Pinpoint the cell where the given text exists, returning its (X, Y) midpoint coordinate. 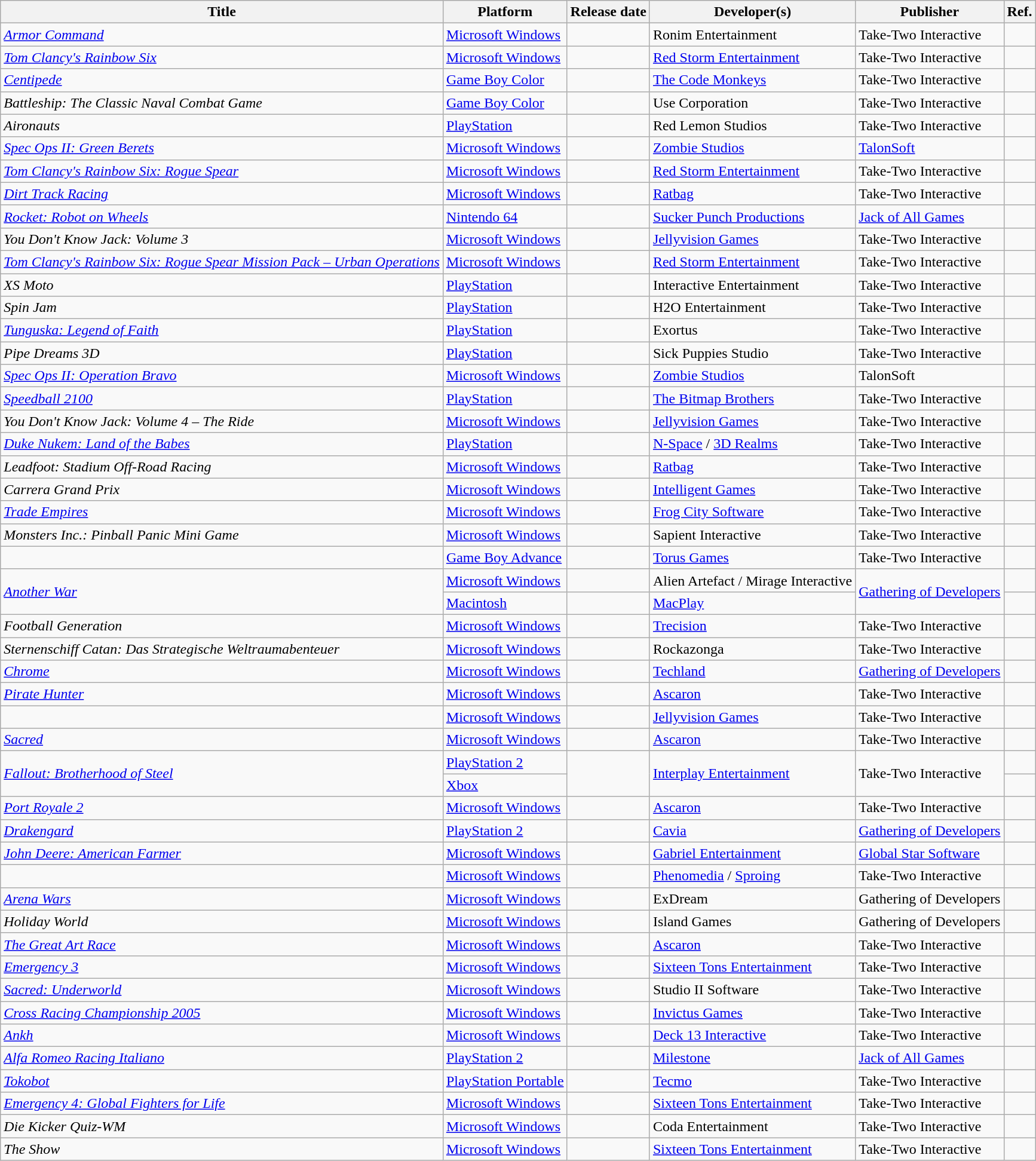
Sacred: Underworld (222, 990)
Rockazonga (752, 648)
Sick Puppies Studio (752, 353)
You Don't Know Jack: Volume 3 (222, 239)
Football Generation (222, 626)
Drakengard (222, 831)
Exortus (752, 330)
Use Corporation (752, 103)
Pirate Hunter (222, 694)
Studio II Software (752, 990)
Gabriel Entertainment (752, 853)
Sapient Interactive (752, 535)
Deck 13 Interactive (752, 1036)
Armor Command (222, 35)
Monsters Inc.: Pinball Panic Mini Game (222, 535)
Cross Racing Championship 2005 (222, 1013)
Duke Nukem: Land of the Babes (222, 444)
The Show (222, 1149)
You Don't Know Jack: Volume 4 – The Ride (222, 421)
Techland (752, 672)
Spin Jam (222, 308)
Spec Ops II: Green Berets (222, 148)
N-Space / 3D Realms (752, 444)
Fallout: Brotherhood of Steel (222, 774)
Alien Artefact / Mirage Interactive (752, 580)
Nintendo 64 (505, 216)
Rocket: Robot on Wheels (222, 216)
Interplay Entertainment (752, 774)
The Bitmap Brothers (752, 399)
Tom Clancy's Rainbow Six: Rogue Spear Mission Pack – Urban Operations (222, 262)
Intelligent Games (752, 489)
Tom Clancy's Rainbow Six (222, 57)
Tokobot (222, 1081)
Port Royale 2 (222, 808)
Holiday World (222, 921)
Die Kicker Quiz-WM (222, 1126)
MacPlay (752, 603)
Milestone (752, 1058)
The Code Monkeys (752, 80)
Ref. (1019, 12)
Sacred (222, 740)
Phenomedia / Sproing (752, 876)
John Deere: American Farmer (222, 853)
Spec Ops II: Operation Bravo (222, 376)
PlayStation Portable (505, 1081)
Publisher (930, 12)
Invictus Games (752, 1013)
Leadfoot: Stadium Off-Road Racing (222, 467)
Platform (505, 12)
Coda Entertainment (752, 1126)
Xbox (505, 785)
Pipe Dreams 3D (222, 353)
Dirt Track Racing (222, 194)
The Great Art Race (222, 944)
Trade Empires (222, 512)
Aironauts (222, 125)
Speedball 2100 (222, 399)
Carrera Grand Prix (222, 489)
Chrome (222, 672)
XS Moto (222, 285)
Sternenschiff Catan: Das Strategische Weltraumabenteuer (222, 648)
Title (222, 12)
Torus Games (752, 557)
Arena Wars (222, 899)
ExDream (752, 899)
Sucker Punch Productions (752, 216)
Red Lemon Studios (752, 125)
Release date (608, 12)
Interactive Entertainment (752, 285)
Ronim Entertainment (752, 35)
Battleship: The Classic Naval Combat Game (222, 103)
Tom Clancy's Rainbow Six: Rogue Spear (222, 171)
Frog City Software (752, 512)
Centipede (222, 80)
Emergency 4: Global Fighters for Life (222, 1104)
Trecision (752, 626)
Another War (222, 592)
Tecmo (752, 1081)
Developer(s) (752, 12)
Global Star Software (930, 853)
Emergency 3 (222, 967)
Ankh (222, 1036)
Macintosh (505, 603)
Island Games (752, 921)
Alfa Romeo Racing Italiano (222, 1058)
H2O Entertainment (752, 308)
Game Boy Advance (505, 557)
Tunguska: Legend of Faith (222, 330)
Cavia (752, 831)
